Search for the cell housing the specified text and yield its [x, y] center coordinate. 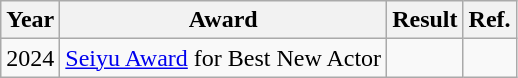
Ref. [490, 20]
Award [224, 20]
Year [30, 20]
2024 [30, 58]
Seiyu Award for Best New Actor [224, 58]
Result [425, 20]
